Find where the given text appears and provide that cell's center as (x, y) coordinate. 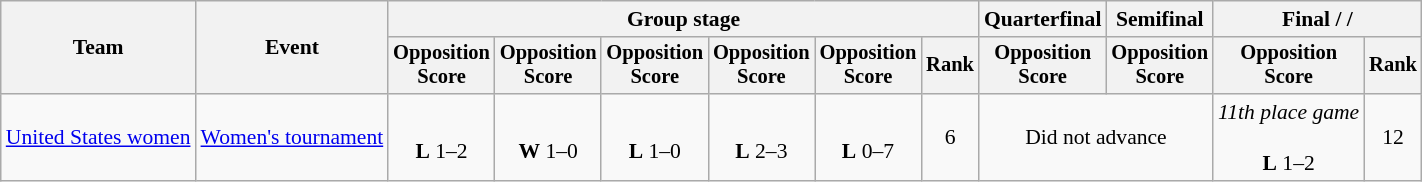
Quarterfinal (1043, 19)
12 (1393, 138)
L 1–0 (654, 138)
W 1–0 (548, 138)
Group stage (684, 19)
United States women (98, 138)
L 1–2 (442, 138)
Semifinal (1160, 19)
L 2–3 (762, 138)
Event (292, 48)
Final / / (1318, 19)
11th place gameL 1–2 (1288, 138)
Did not advance (1096, 138)
Team (98, 48)
Women's tournament (292, 138)
L 0–7 (868, 138)
6 (950, 138)
